Scan for the cell matching the given text and deliver its [X, Y] coordinate at center. 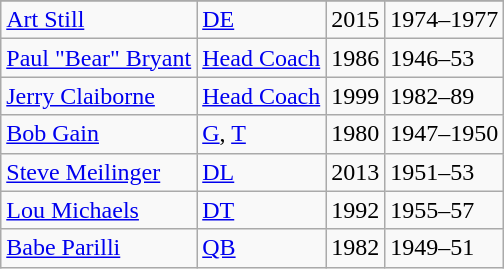
Lou Michaels [99, 210]
1974–1977 [444, 20]
1982 [356, 248]
G, T [262, 134]
Art Still [99, 20]
1951–53 [444, 172]
1999 [356, 96]
1986 [356, 58]
1992 [356, 210]
1982–89 [444, 96]
DL [262, 172]
1955–57 [444, 210]
Jerry Claiborne [99, 96]
2013 [356, 172]
DT [262, 210]
1947–1950 [444, 134]
Paul "Bear" Bryant [99, 58]
1980 [356, 134]
2015 [356, 20]
1949–51 [444, 248]
1946–53 [444, 58]
DE [262, 20]
Babe Parilli [99, 248]
QB [262, 248]
Steve Meilinger [99, 172]
Bob Gain [99, 134]
